For the text-containing cell, return its midpoint in (x, y) coordinate format. 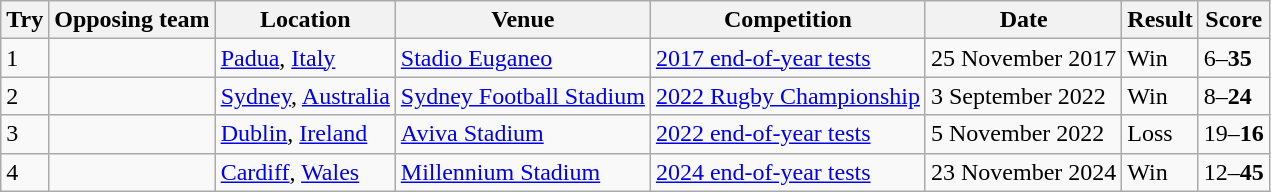
Millennium Stadium (522, 172)
12–45 (1234, 172)
2022 Rugby Championship (788, 96)
Opposing team (132, 20)
2017 end-of-year tests (788, 58)
Score (1234, 20)
3 September 2022 (1023, 96)
6–35 (1234, 58)
2024 end-of-year tests (788, 172)
5 November 2022 (1023, 134)
Sydney, Australia (305, 96)
Location (305, 20)
Aviva Stadium (522, 134)
Result (1160, 20)
1 (25, 58)
Date (1023, 20)
8–24 (1234, 96)
Venue (522, 20)
23 November 2024 (1023, 172)
Try (25, 20)
Stadio Euganeo (522, 58)
Cardiff, Wales (305, 172)
2 (25, 96)
Competition (788, 20)
Padua, Italy (305, 58)
2022 end-of-year tests (788, 134)
4 (25, 172)
Dublin, Ireland (305, 134)
Sydney Football Stadium (522, 96)
25 November 2017 (1023, 58)
19–16 (1234, 134)
Loss (1160, 134)
3 (25, 134)
